From the cell containing the given text, extract its center point as (x, y) coordinate. 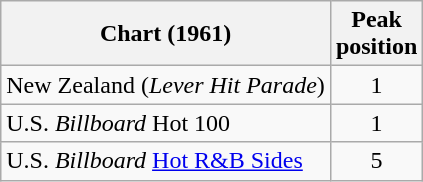
U.S. Billboard Hot R&B Sides (166, 161)
New Zealand (Lever Hit Parade) (166, 85)
Peakposition (376, 34)
5 (376, 161)
Chart (1961) (166, 34)
U.S. Billboard Hot 100 (166, 123)
